Detect which cell encompasses the target text, then output its [X, Y] center coordinate. 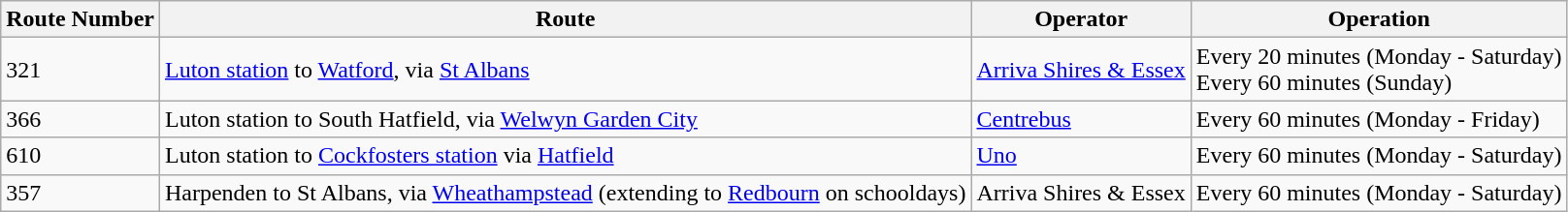
Route Number [81, 19]
610 [81, 156]
321 [81, 70]
366 [81, 119]
Luton station to South Hatfield, via Welwyn Garden City [565, 119]
357 [81, 193]
Operation [1379, 19]
Harpenden to St Albans, via Wheathampstead (extending to Redbourn on schooldays) [565, 193]
Every 60 minutes (Monday - Friday) [1379, 119]
Uno [1081, 156]
Operator [1081, 19]
Every 20 minutes (Monday - Saturday)Every 60 minutes (Sunday) [1379, 70]
Route [565, 19]
Centrebus [1081, 119]
Luton station to Cockfosters station via Hatfield [565, 156]
Luton station to Watford, via St Albans [565, 70]
